Pinpoint the cell where the given text exists, returning its [X, Y] midpoint coordinate. 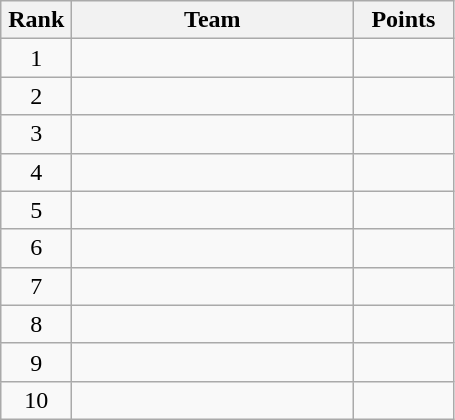
8 [36, 324]
1 [36, 58]
3 [36, 134]
Points [404, 20]
2 [36, 96]
9 [36, 362]
4 [36, 172]
10 [36, 400]
5 [36, 210]
7 [36, 286]
6 [36, 248]
Team [212, 20]
Rank [36, 20]
